Determine the [X, Y] coordinate at the center of the cell enclosing the given text.  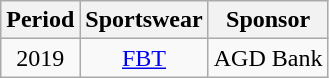
FBT [144, 58]
Sportswear [144, 20]
Period [40, 20]
2019 [40, 58]
Sponsor [268, 20]
AGD Bank [268, 58]
